Locate the cell with the specified text and output its (x, y) center coordinate. 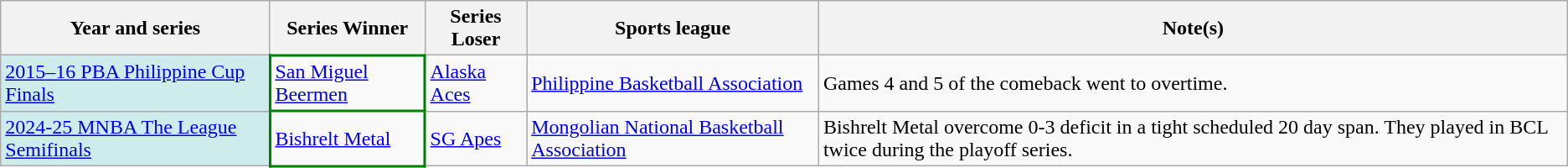
Philippine Basketball Association (673, 84)
Mongolian National Basketball Association (673, 138)
Bishrelt Metal (347, 138)
San Miguel Beermen (347, 84)
2024-25 MNBA The League Semifinals (136, 138)
Series Loser (476, 29)
Bishrelt Metal overcome 0-3 deficit in a tight scheduled 20 day span. They played in BCL twice during the playoff series. (1193, 138)
Sports league (673, 29)
Note(s) (1193, 29)
SG Apes (476, 138)
Alaska Aces (476, 84)
2015–16 PBA Philippine Cup Finals (136, 84)
Games 4 and 5 of the comeback went to overtime. (1193, 84)
Year and series (136, 29)
Series Winner (347, 29)
